Locate the cell with the specified text and output its (x, y) center coordinate. 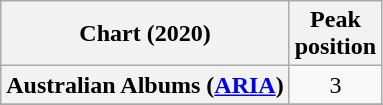
3 (335, 85)
Peakposition (335, 34)
Australian Albums (ARIA) (145, 85)
Chart (2020) (145, 34)
